Capture the cell that displays the provided text and extract its [X, Y] central coordinate. 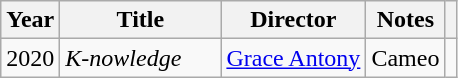
Grace Antony [294, 58]
K-nowledge [140, 58]
Title [140, 20]
2020 [30, 58]
Notes [406, 20]
Cameo [406, 58]
Year [30, 20]
Director [294, 20]
